Pinpoint the cell where the given text exists, returning its (X, Y) midpoint coordinate. 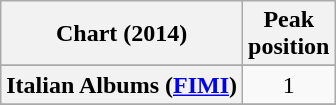
Italian Albums (FIMI) (122, 85)
1 (289, 85)
Peakposition (289, 34)
Chart (2014) (122, 34)
